Provide the [X, Y] coordinate of the cell's center where the given text is located.  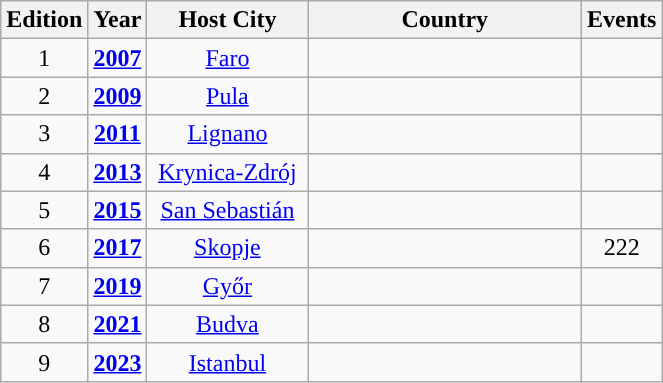
Istanbul [228, 362]
Faro [228, 58]
2015 [118, 210]
7 [44, 286]
8 [44, 324]
6 [44, 248]
Budva [228, 324]
5 [44, 210]
Lignano [228, 134]
Events [622, 20]
Skopje [228, 248]
San Sebastián [228, 210]
2021 [118, 324]
Pula [228, 96]
Krynica-Zdrój [228, 172]
2011 [118, 134]
2007 [118, 58]
2013 [118, 172]
4 [44, 172]
Host City [228, 20]
Year [118, 20]
2023 [118, 362]
Edition [44, 20]
1 [44, 58]
Győr [228, 286]
Country [445, 20]
9 [44, 362]
2009 [118, 96]
222 [622, 248]
2 [44, 96]
2017 [118, 248]
2019 [118, 286]
3 [44, 134]
